From the cell containing the given text, extract its center point as [x, y] coordinate. 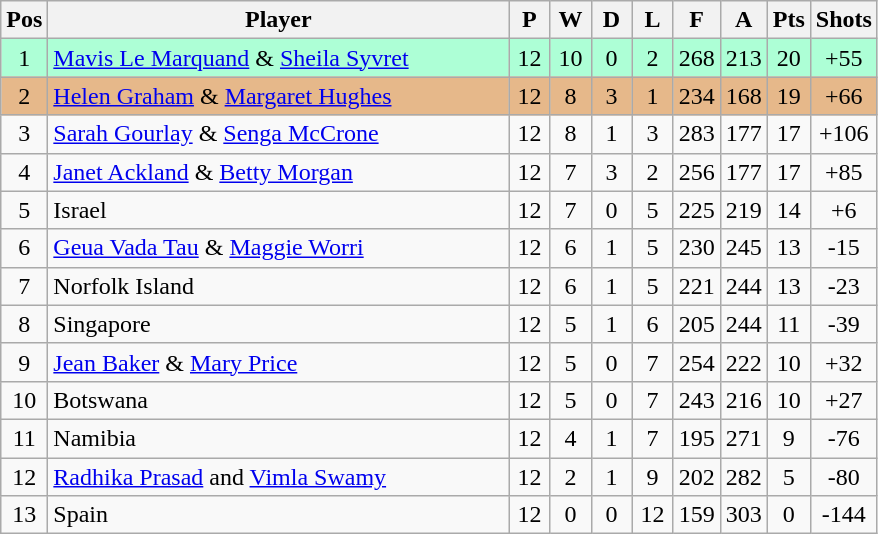
271 [744, 438]
254 [696, 362]
303 [744, 515]
+66 [844, 96]
Norfolk Island [278, 286]
+6 [844, 210]
Shots [844, 20]
222 [744, 362]
282 [744, 477]
Player [278, 20]
216 [744, 400]
202 [696, 477]
-39 [844, 324]
Pts [788, 20]
-23 [844, 286]
Geua Vada Tau & Maggie Worri [278, 248]
Radhika Prasad and Vimla Swamy [278, 477]
A [744, 20]
195 [696, 438]
Botswana [278, 400]
Israel [278, 210]
Mavis Le Marquand & Sheila Syvret [278, 58]
159 [696, 515]
Sarah Gourlay & Senga McCrone [278, 134]
F [696, 20]
D [612, 20]
Spain [278, 515]
Namibia [278, 438]
245 [744, 248]
243 [696, 400]
Singapore [278, 324]
-15 [844, 248]
+55 [844, 58]
268 [696, 58]
283 [696, 134]
+32 [844, 362]
20 [788, 58]
Jean Baker & Mary Price [278, 362]
W [570, 20]
P [530, 20]
+27 [844, 400]
230 [696, 248]
-76 [844, 438]
205 [696, 324]
+85 [844, 172]
219 [744, 210]
168 [744, 96]
14 [788, 210]
-80 [844, 477]
Pos [24, 20]
256 [696, 172]
221 [696, 286]
213 [744, 58]
Janet Ackland & Betty Morgan [278, 172]
Helen Graham & Margaret Hughes [278, 96]
+106 [844, 134]
234 [696, 96]
-144 [844, 515]
19 [788, 96]
L [652, 20]
225 [696, 210]
